Identify which cell holds the provided text, then report its [x, y] central coordinate. 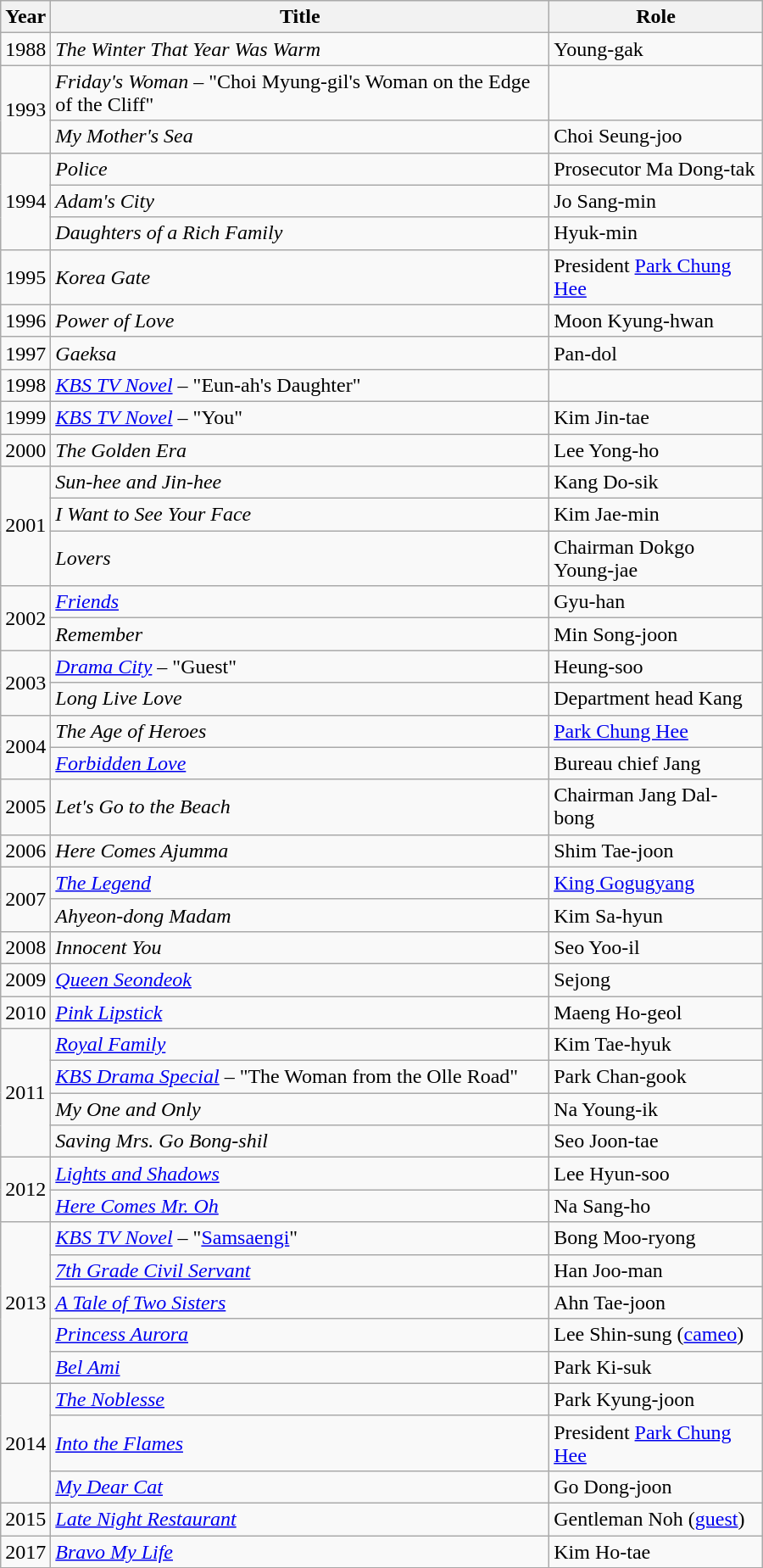
2005 [25, 807]
2003 [25, 683]
1997 [25, 353]
7th Grade Civil Servant [300, 1270]
Young-gak [656, 49]
Park Chan-gook [656, 1077]
Kim Ho-tae [656, 1551]
Bong Moo-ryong [656, 1238]
1998 [25, 385]
2000 [25, 450]
Here Comes Ajumma [300, 851]
Lee Shin-sung (cameo) [656, 1335]
The Legend [300, 883]
Gyu-han [656, 602]
Seo Joon-tae [656, 1141]
Sun-hee and Jin-hee [300, 483]
2009 [25, 979]
My One and Only [300, 1109]
Ahyeon-dong Madam [300, 915]
Ahn Tae-joon [656, 1303]
Gaeksa [300, 353]
2001 [25, 526]
King Gogugyang [656, 883]
Sejong [656, 979]
My Dear Cat [300, 1487]
Adam's City [300, 201]
Kang Do-sik [656, 483]
Shim Tae-joon [656, 851]
Prosecutor Ma Dong-tak [656, 169]
The Age of Heroes [300, 731]
Role [656, 17]
KBS TV Novel – "Samsaengi" [300, 1238]
Drama City – "Guest" [300, 667]
Saving Mrs. Go Bong-shil [300, 1141]
Korea Gate [300, 276]
Hyuk-min [656, 233]
2008 [25, 947]
The Noblesse [300, 1399]
Heung-soo [656, 667]
Maeng Ho-geol [656, 1012]
1999 [25, 417]
Princess Aurora [300, 1335]
Lee Yong-ho [656, 450]
Year [25, 17]
Lee Hyun-soo [656, 1174]
Chairman Dokgo Young-jae [656, 558]
2014 [25, 1443]
The Golden Era [300, 450]
Title [300, 17]
Forbidden Love [300, 763]
Jo Sang-min [656, 201]
Pan-dol [656, 353]
1996 [25, 321]
2002 [25, 618]
Gentleman Noh (guest) [656, 1519]
2006 [25, 851]
Na Young-ik [656, 1109]
2004 [25, 747]
My Mother's Sea [300, 137]
Park Kyung-joon [656, 1399]
Let's Go to the Beach [300, 807]
Long Live Love [300, 699]
2007 [25, 899]
1988 [25, 49]
Choi Seung-joo [656, 137]
Chairman Jang Dal-bong [656, 807]
The Winter That Year Was Warm [300, 49]
Friday's Woman – "Choi Myung-gil's Woman on the Edge of the Cliff" [300, 93]
Go Dong-joon [656, 1487]
Into the Flames [300, 1443]
Queen Seondeok [300, 979]
Kim Jae-min [656, 515]
2015 [25, 1519]
1994 [25, 201]
Kim Sa-hyun [656, 915]
2013 [25, 1303]
Bureau chief Jang [656, 763]
Min Song-joon [656, 634]
Royal Family [300, 1045]
KBS TV Novel – "You" [300, 417]
Department head Kang [656, 699]
Lovers [300, 558]
Park Chung Hee [656, 731]
Daughters of a Rich Family [300, 233]
Lights and Shadows [300, 1174]
Kim Tae-hyuk [656, 1045]
KBS TV Novel – "Eun-ah's Daughter" [300, 385]
2011 [25, 1093]
Pink Lipstick [300, 1012]
1993 [25, 109]
2012 [25, 1190]
Na Sang-ho [656, 1206]
Park Ki-suk [656, 1367]
Han Joo-man [656, 1270]
Bel Ami [300, 1367]
Police [300, 169]
Bravo My Life [300, 1551]
1995 [25, 276]
Friends [300, 602]
Power of Love [300, 321]
A Tale of Two Sisters [300, 1303]
Innocent You [300, 947]
2010 [25, 1012]
I Want to See Your Face [300, 515]
Late Night Restaurant [300, 1519]
KBS Drama Special – "The Woman from the Olle Road" [300, 1077]
2017 [25, 1551]
Here Comes Mr. Oh [300, 1206]
Kim Jin-tae [656, 417]
Seo Yoo-il [656, 947]
Remember [300, 634]
Moon Kyung-hwan [656, 321]
